Search for the cell housing the specified text and yield its (X, Y) center coordinate. 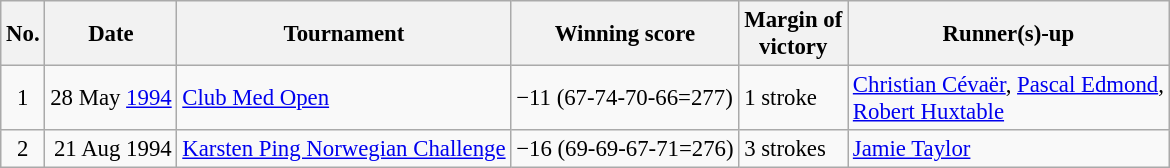
Club Med Open (344, 98)
−11 (67-74-70-66=277) (625, 98)
Winning score (625, 34)
Karsten Ping Norwegian Challenge (344, 149)
No. (23, 34)
2 (23, 149)
Jamie Taylor (1009, 149)
Date (111, 34)
3 strokes (794, 149)
1 stroke (794, 98)
1 (23, 98)
Christian Cévaër, Pascal Edmond, Robert Huxtable (1009, 98)
Tournament (344, 34)
−16 (69-69-67-71=276) (625, 149)
Runner(s)-up (1009, 34)
Margin ofvictory (794, 34)
21 Aug 1994 (111, 149)
28 May 1994 (111, 98)
